Return the (X, Y) coordinate for the center point of the cell that contains the specified text.  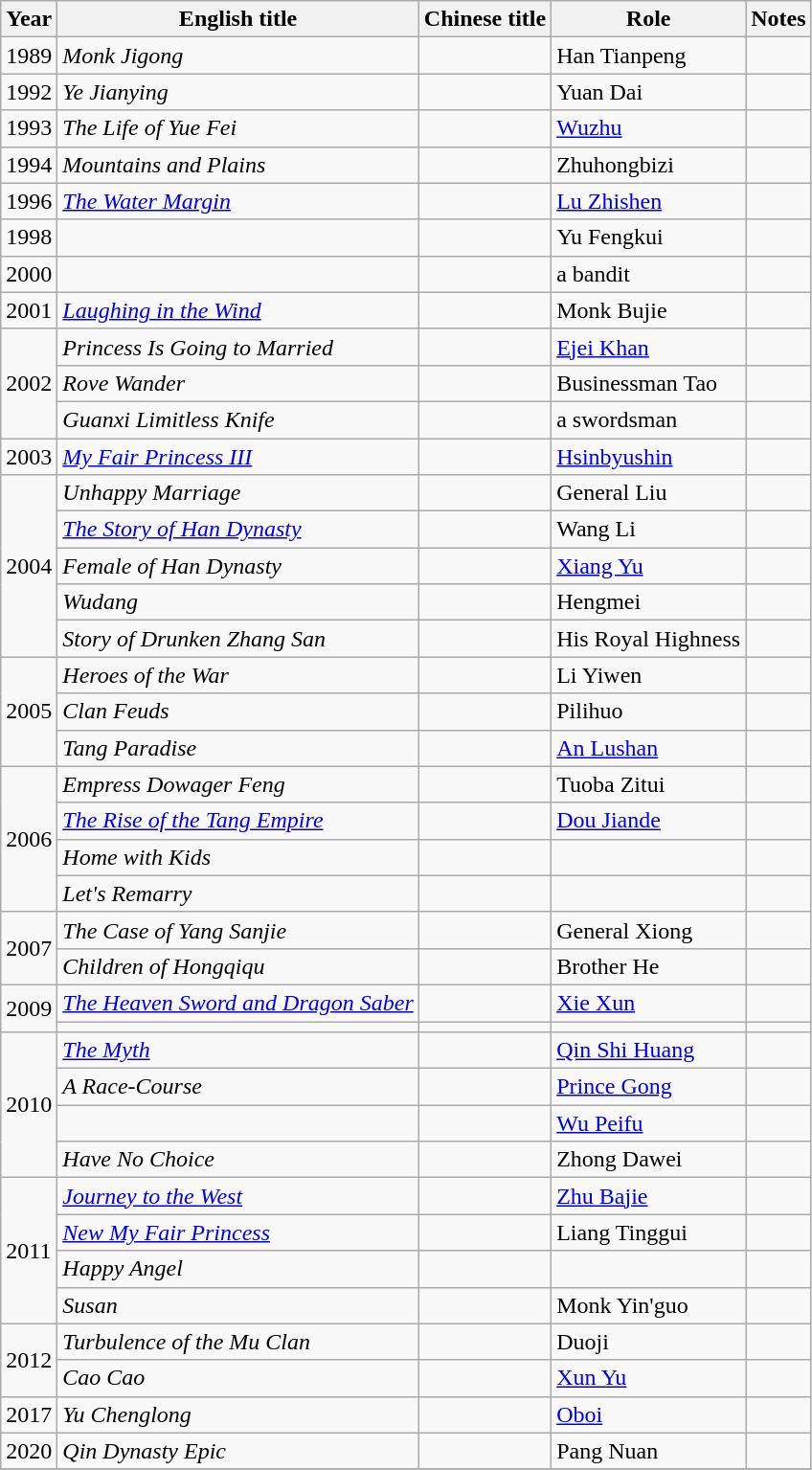
2007 (29, 948)
1993 (29, 128)
Children of Hongqiqu (237, 966)
Wudang (237, 602)
2006 (29, 839)
Li Yiwen (649, 675)
Xie Xun (649, 1003)
General Liu (649, 493)
1992 (29, 92)
Liang Tinggui (649, 1233)
Wuzhu (649, 128)
Hsinbyushin (649, 457)
Happy Angel (237, 1269)
His Royal Highness (649, 639)
An Lushan (649, 748)
1994 (29, 165)
Tang Paradise (237, 748)
a swordsman (649, 419)
Dou Jiande (649, 821)
Heroes of the War (237, 675)
Chinese title (485, 19)
Susan (237, 1305)
2017 (29, 1414)
2010 (29, 1105)
1996 (29, 201)
Han Tianpeng (649, 56)
a bandit (649, 274)
Empress Dowager Feng (237, 784)
Zhu Bajie (649, 1196)
1989 (29, 56)
2009 (29, 1007)
Mountains and Plains (237, 165)
Have No Choice (237, 1160)
Tuoba Zitui (649, 784)
Businessman Tao (649, 383)
Turbulence of the Mu Clan (237, 1342)
Monk Bujie (649, 310)
English title (237, 19)
Let's Remarry (237, 893)
2001 (29, 310)
Pilihuo (649, 712)
2000 (29, 274)
The Life of Yue Fei (237, 128)
Cao Cao (237, 1378)
1998 (29, 237)
The Heaven Sword and Dragon Saber (237, 1003)
A Race-Course (237, 1087)
Role (649, 19)
The Case of Yang Sanjie (237, 930)
My Fair Princess III (237, 457)
Zhong Dawei (649, 1160)
The Water Margin (237, 201)
Clan Feuds (237, 712)
Xun Yu (649, 1378)
2011 (29, 1251)
Xiang Yu (649, 566)
General Xiong (649, 930)
2012 (29, 1360)
Rove Wander (237, 383)
Home with Kids (237, 857)
Yuan Dai (649, 92)
Guanxi Limitless Knife (237, 419)
Pang Nuan (649, 1451)
Year (29, 19)
Monk Jigong (237, 56)
Qin Dynasty Epic (237, 1451)
Wu Peifu (649, 1123)
Female of Han Dynasty (237, 566)
2003 (29, 457)
Laughing in the Wind (237, 310)
2004 (29, 566)
2005 (29, 712)
Story of Drunken Zhang San (237, 639)
Prince Gong (649, 1087)
New My Fair Princess (237, 1233)
Duoji (649, 1342)
Lu Zhishen (649, 201)
Monk Yin'guo (649, 1305)
The Myth (237, 1051)
Ye Jianying (237, 92)
Ejei Khan (649, 347)
2020 (29, 1451)
Unhappy Marriage (237, 493)
Journey to the West (237, 1196)
Hengmei (649, 602)
Wang Li (649, 530)
Brother He (649, 966)
Yu Fengkui (649, 237)
Princess Is Going to Married (237, 347)
Yu Chenglong (237, 1414)
The Rise of the Tang Empire (237, 821)
Qin Shi Huang (649, 1051)
2002 (29, 383)
Notes (778, 19)
Oboi (649, 1414)
Zhuhongbizi (649, 165)
The Story of Han Dynasty (237, 530)
